Extract the [x, y] coordinate from the center of the cell holding the provided text.  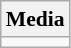
Media [36, 19]
